Provide the [X, Y] coordinate of the cell's center where the given text is located.  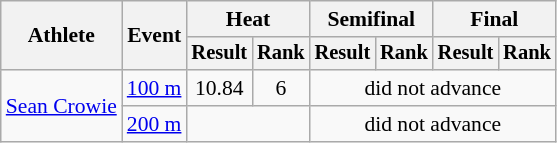
Final [494, 19]
Semifinal [372, 19]
100 m [154, 88]
200 m [154, 124]
Event [154, 36]
10.84 [219, 88]
Heat [248, 19]
Athlete [62, 36]
6 [281, 88]
Sean Crowie [62, 106]
